Locate the cell with the specified text and output its (x, y) center coordinate. 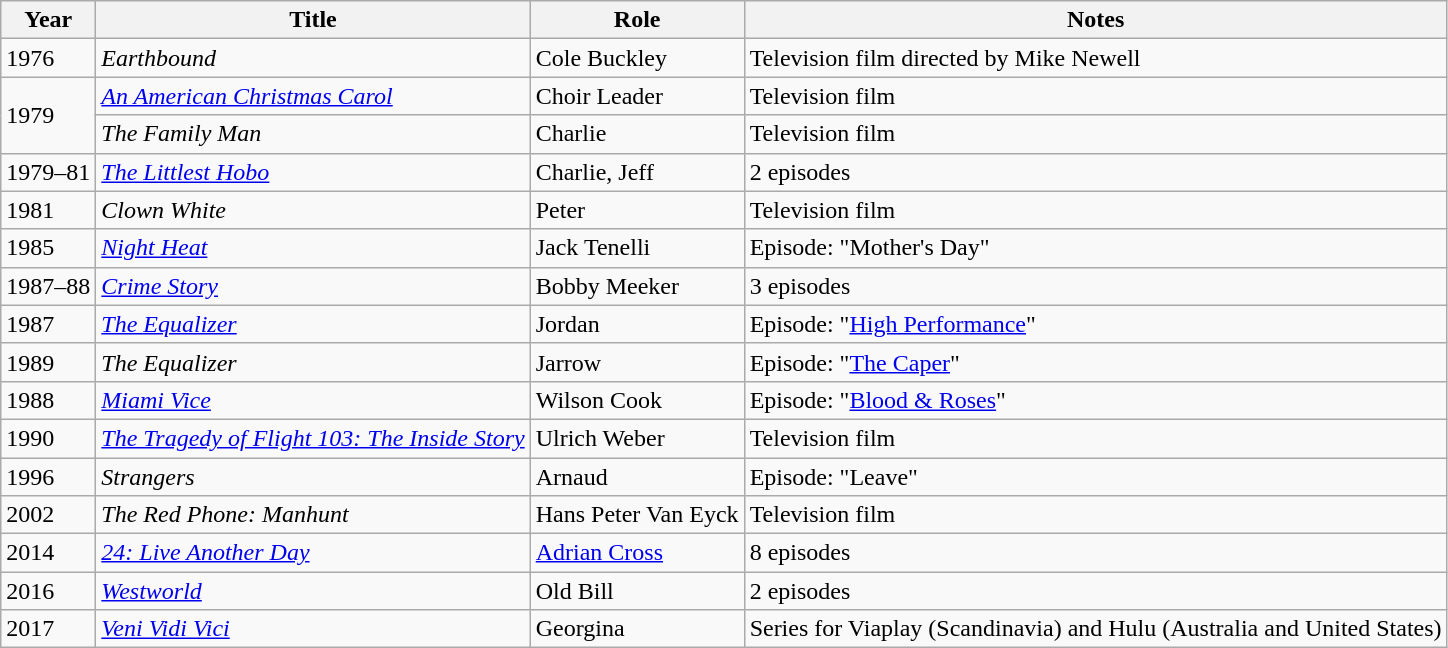
Night Heat (313, 248)
Episode: "Mother's Day" (1096, 248)
Episode: "High Performance" (1096, 324)
The Family Man (313, 134)
1985 (48, 248)
Jarrow (637, 362)
Bobby Meeker (637, 286)
Charlie, Jeff (637, 172)
Role (637, 20)
Clown White (313, 210)
1981 (48, 210)
Cole Buckley (637, 58)
24: Live Another Day (313, 553)
2017 (48, 629)
Arnaud (637, 477)
2002 (48, 515)
Episode: "Leave" (1096, 477)
Episode: "Blood & Roses" (1096, 400)
Earthbound (313, 58)
Title (313, 20)
1979 (48, 115)
1987 (48, 324)
The Red Phone: Manhunt (313, 515)
The Littlest Hobo (313, 172)
Notes (1096, 20)
8 episodes (1096, 553)
Strangers (313, 477)
Ulrich Weber (637, 438)
Year (48, 20)
Wilson Cook (637, 400)
1987–88 (48, 286)
Veni Vidi Vici (313, 629)
Crime Story (313, 286)
2014 (48, 553)
Peter (637, 210)
Jordan (637, 324)
An American Christmas Carol (313, 96)
Television film directed by Mike Newell (1096, 58)
Georgina (637, 629)
Episode: "The Caper" (1096, 362)
Adrian Cross (637, 553)
Choir Leader (637, 96)
1976 (48, 58)
2016 (48, 591)
3 episodes (1096, 286)
Series for Viaplay (Scandinavia) and Hulu (Australia and United States) (1096, 629)
1996 (48, 477)
1979–81 (48, 172)
Charlie (637, 134)
Jack Tenelli (637, 248)
1990 (48, 438)
1989 (48, 362)
Old Bill (637, 591)
Miami Vice (313, 400)
Westworld (313, 591)
1988 (48, 400)
Hans Peter Van Eyck (637, 515)
The Tragedy of Flight 103: The Inside Story (313, 438)
